From the cell containing the given text, extract its center point as [x, y] coordinate. 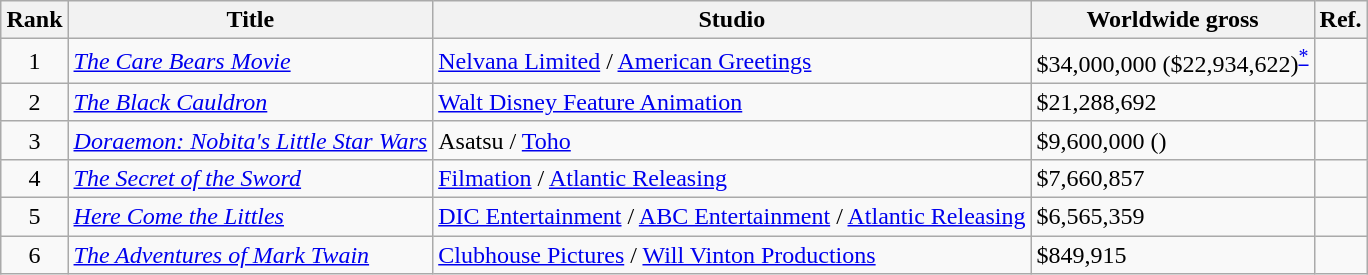
Nelvana Limited / American Greetings [732, 62]
$6,565,359 [1172, 217]
1 [34, 62]
Studio [732, 20]
$34,000,000 ($22,934,622)* [1172, 62]
Clubhouse Pictures / Will Vinton Productions [732, 255]
3 [34, 140]
Rank [34, 20]
$849,915 [1172, 255]
$9,600,000 () [1172, 140]
DIC Entertainment / ABC Entertainment / Atlantic Releasing [732, 217]
5 [34, 217]
The Secret of the Sword [250, 178]
2 [34, 102]
The Adventures of Mark Twain [250, 255]
Walt Disney Feature Animation [732, 102]
Filmation / Atlantic Releasing [732, 178]
Ref. [1340, 20]
$7,660,857 [1172, 178]
$21,288,692 [1172, 102]
Worldwide gross [1172, 20]
Doraemon: Nobita's Little Star Wars [250, 140]
6 [34, 255]
The Care Bears Movie [250, 62]
The Black Cauldron [250, 102]
Asatsu / Toho [732, 140]
Here Come the Littles [250, 217]
Title [250, 20]
4 [34, 178]
